Identify which cell holds the provided text, then report its [X, Y] central coordinate. 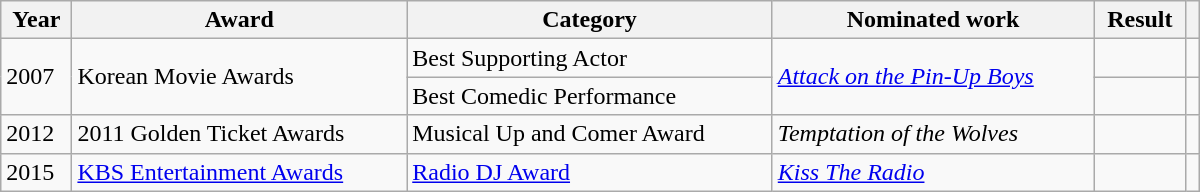
Korean Movie Awards [240, 77]
Award [240, 20]
Radio DJ Award [590, 172]
Temptation of the Wolves [933, 134]
2011 Golden Ticket Awards [240, 134]
Attack on the Pin-Up Boys [933, 77]
Year [36, 20]
2007 [36, 77]
Best Supporting Actor [590, 58]
Best Comedic Performance [590, 96]
Nominated work [933, 20]
2015 [36, 172]
2012 [36, 134]
Category [590, 20]
KBS Entertainment Awards [240, 172]
Result [1140, 20]
Musical Up and Comer Award [590, 134]
Kiss The Radio [933, 172]
